Pinpoint the cell where the given text exists, returning its [x, y] midpoint coordinate. 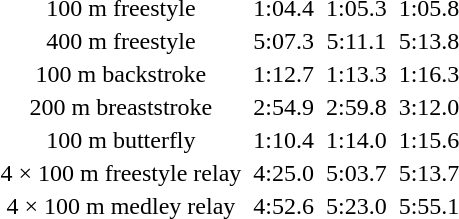
2:54.9 [284, 107]
1:10.4 [284, 140]
5:11.1 [356, 41]
1:14.0 [356, 140]
4:25.0 [284, 173]
5:03.7 [356, 173]
5:07.3 [284, 41]
2:59.8 [356, 107]
1:12.7 [284, 74]
1:13.3 [356, 74]
